Find where the given text appears and provide that cell's center as [x, y] coordinate. 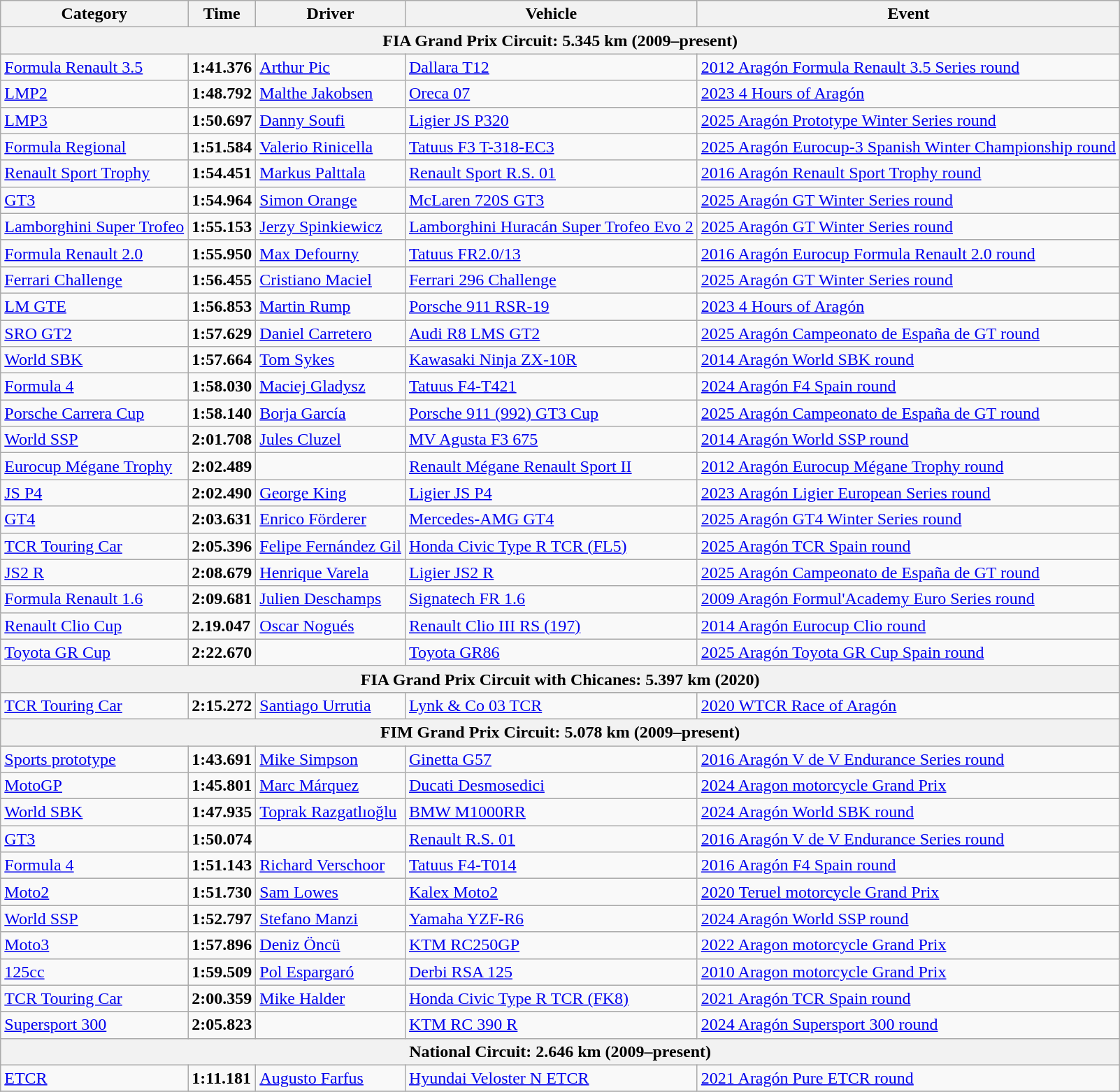
Markus Palttala [331, 173]
MV Agusta F3 675 [551, 440]
Daniel Carretero [331, 333]
1:43.691 [222, 759]
Malthe Jakobsen [331, 94]
Event [908, 14]
LMP3 [94, 120]
2025 Aragón GT4 Winter Series round [908, 519]
1:11.181 [222, 1078]
Porsche 911 (992) GT3 Cup [551, 413]
2025 Aragón TCR Spain round [908, 546]
Renault Sport Trophy [94, 173]
Marc Márquez [331, 786]
1:50.697 [222, 120]
Martin Rump [331, 306]
Hyundai Veloster N ETCR [551, 1078]
2022 Aragon motorcycle Grand Prix [908, 945]
Category [94, 14]
Honda Civic Type R TCR (FL5) [551, 546]
2:02.490 [222, 493]
Dallara T12 [551, 67]
2014 Aragón World SSP round [908, 440]
2020 WTCR Race of Aragón [908, 705]
2021 Aragón TCR Spain round [908, 998]
2024 Aragón World SSP round [908, 919]
2:03.631 [222, 519]
1:52.797 [222, 919]
Porsche Carrera Cup [94, 413]
Ducati Desmosedici [551, 786]
2:08.679 [222, 573]
Deniz Öncü [331, 945]
Maciej Gladysz [331, 387]
1:54.451 [222, 173]
1:55.153 [222, 227]
Kalex Moto2 [551, 892]
Toyota GR Cup [94, 652]
2016 Aragón F4 Spain round [908, 865]
Jules Cluzel [331, 440]
SRO GT2 [94, 333]
Renault R.S. 01 [551, 839]
2024 Aragon motorcycle Grand Prix [908, 786]
2021 Aragón Pure ETCR round [908, 1078]
Santiago Urrutia [331, 705]
Sam Lowes [331, 892]
1:51.584 [222, 147]
Tom Sykes [331, 360]
BMW M1000RR [551, 812]
ETCR [94, 1078]
2:01.708 [222, 440]
George King [331, 493]
Cristiano Maciel [331, 280]
2010 Aragon motorcycle Grand Prix [908, 972]
Renault Mégane Renault Sport II [551, 466]
Derbi RSA 125 [551, 972]
2025 Aragón Eurocup-3 Spanish Winter Championship round [908, 147]
2016 Aragón Renault Sport Trophy round [908, 173]
2:02.489 [222, 466]
Henrique Varela [331, 573]
Pol Espargaró [331, 972]
2016 Aragón Eurocup Formula Renault 2.0 round [908, 253]
1:51.143 [222, 865]
LMP2 [94, 94]
1:45.801 [222, 786]
2:05.823 [222, 1025]
JS2 R [94, 573]
Sports prototype [94, 759]
Time [222, 14]
Ginetta G57 [551, 759]
1:59.509 [222, 972]
1:57.664 [222, 360]
Simon Orange [331, 200]
Max Defourny [331, 253]
Mike Simpson [331, 759]
1:55.950 [222, 253]
Audi R8 LMS GT2 [551, 333]
Ligier JS P4 [551, 493]
1:50.074 [222, 839]
2024 Aragón World SBK round [908, 812]
Formula Regional [94, 147]
2025 Aragón Prototype Winter Series round [908, 120]
Yamaha YZF-R6 [551, 919]
MotoGP [94, 786]
2024 Aragón F4 Spain round [908, 387]
Mike Halder [331, 998]
2012 Aragón Eurocup Mégane Trophy round [908, 466]
2:05.396 [222, 546]
Toyota GR86 [551, 652]
FIA Grand Prix Circuit: 5.345 km (2009–present) [561, 41]
Ferrari Challenge [94, 280]
1:56.853 [222, 306]
Arthur Pic [331, 67]
1:56.455 [222, 280]
Ligier JS P320 [551, 120]
Danny Soufi [331, 120]
Ligier JS2 R [551, 573]
Vehicle [551, 14]
1:57.629 [222, 333]
Signatech FR 1.6 [551, 599]
Porsche 911 RSR-19 [551, 306]
GT4 [94, 519]
Honda Civic Type R TCR (FK8) [551, 998]
National Circuit: 2.646 km (2009–present) [561, 1051]
2.19.047 [222, 626]
2:15.272 [222, 705]
2:22.670 [222, 652]
Supersport 300 [94, 1025]
Formula Renault 2.0 [94, 253]
1:47.935 [222, 812]
Enrico Förderer [331, 519]
1:54.964 [222, 200]
1:57.896 [222, 945]
2014 Aragón Eurocup Clio round [908, 626]
FIA Grand Prix Circuit with Chicanes: 5.397 km (2020) [561, 679]
1:41.376 [222, 67]
Formula Renault 3.5 [94, 67]
1:51.730 [222, 892]
FIM Grand Prix Circuit: 5.078 km (2009–present) [561, 732]
2:00.359 [222, 998]
Ferrari 296 Challenge [551, 280]
Moto2 [94, 892]
Renault Clio III RS (197) [551, 626]
Tatuus F4-T014 [551, 865]
Stefano Manzi [331, 919]
KTM RC250GP [551, 945]
Mercedes-AMG GT4 [551, 519]
Kawasaki Ninja ZX-10R [551, 360]
Tatuus F4-T421 [551, 387]
Formula Renault 1.6 [94, 599]
Augusto Farfus [331, 1078]
KTM RC 390 R [551, 1025]
LM GTE [94, 306]
Oreca 07 [551, 94]
1:58.030 [222, 387]
Jerzy Spinkiewicz [331, 227]
125cc [94, 972]
2012 Aragón Formula Renault 3.5 Series round [908, 67]
Lynk & Co 03 TCR [551, 705]
1:48.792 [222, 94]
Borja García [331, 413]
Julien Deschamps [331, 599]
Toprak Razgatlıoğlu [331, 812]
Valerio Rinicella [331, 147]
2009 Aragón Formul'Academy Euro Series round [908, 599]
1:58.140 [222, 413]
2025 Aragón Toyota GR Cup Spain round [908, 652]
2014 Aragón World SBK round [908, 360]
Lamborghini Huracán Super Trofeo Evo 2 [551, 227]
Tatuus FR2.0/13 [551, 253]
2024 Aragón Supersport 300 round [908, 1025]
Felipe Fernández Gil [331, 546]
Tatuus F3 T-318-EC3 [551, 147]
Renault Sport R.S. 01 [551, 173]
2020 Teruel motorcycle Grand Prix [908, 892]
McLaren 720S GT3 [551, 200]
Lamborghini Super Trofeo [94, 227]
Renault Clio Cup [94, 626]
Oscar Nogués [331, 626]
2:09.681 [222, 599]
JS P4 [94, 493]
Driver [331, 14]
Moto3 [94, 945]
Richard Verschoor [331, 865]
Eurocup Mégane Trophy [94, 466]
2023 Aragón Ligier European Series round [908, 493]
